Identify which cell holds the provided text, then report its (X, Y) central coordinate. 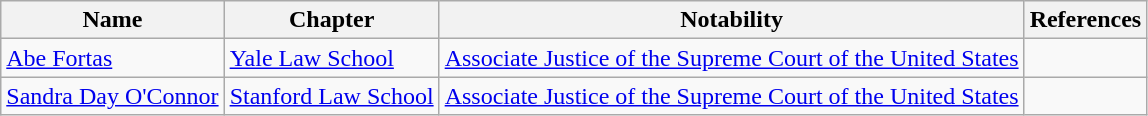
Abe Fortas (112, 58)
Yale Law School (332, 58)
Name (112, 20)
Chapter (332, 20)
Notability (732, 20)
Sandra Day O'Connor (112, 96)
References (1086, 20)
Stanford Law School (332, 96)
